Output the [X, Y] coordinate of the center of the cell containing the given text.  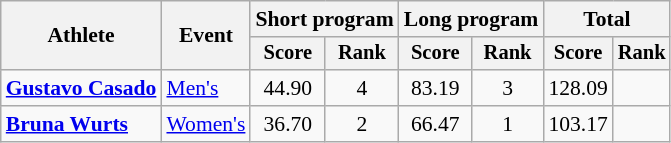
Event [206, 36]
2 [362, 124]
Bruna Wurts [82, 124]
Long program [472, 19]
83.19 [436, 88]
Total [606, 19]
Women's [206, 124]
36.70 [288, 124]
Gustavo Casado [82, 88]
Short program [324, 19]
128.09 [578, 88]
66.47 [436, 124]
Men's [206, 88]
3 [508, 88]
Athlete [82, 36]
44.90 [288, 88]
103.17 [578, 124]
1 [508, 124]
4 [362, 88]
